Capture the cell that displays the provided text and extract its (x, y) central coordinate. 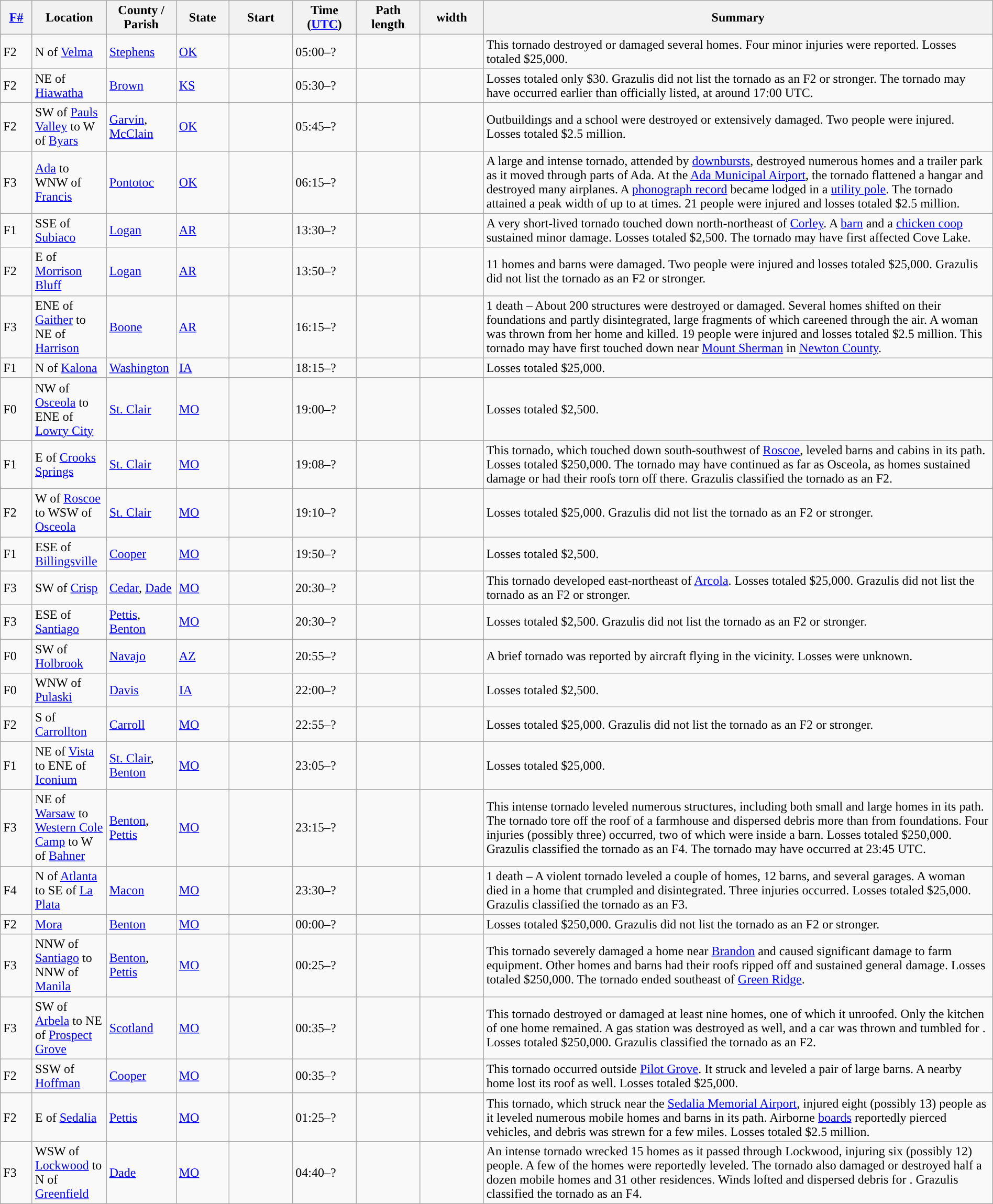
19:10–? (325, 512)
SSW of Hoffman (69, 1076)
ENE of Gaither to NE of Harrison (69, 327)
width (451, 18)
Brown (141, 86)
WNW of Pulaski (69, 691)
22:55–? (325, 724)
WSW of Lockwood to N of Greenfield (69, 1173)
20:55–? (325, 656)
Path length (388, 18)
11 homes and barns were damaged. Two people were injured and losses totaled $25,000. Grazulis did not list the tornado as an F2 or stronger. (738, 271)
00:25–? (325, 965)
Macon (141, 890)
Pettis (141, 1117)
NE of Warsaw to Western Cole Camp to W of Bahner (69, 828)
23:15–? (325, 828)
N of Atlanta to SE of La Plata (69, 890)
State (202, 18)
Start (261, 18)
Scotland (141, 1028)
St. Clair, Benton (141, 765)
N of Velma (69, 51)
Summary (738, 18)
04:40–? (325, 1173)
Washington (141, 368)
13:50–? (325, 271)
Location (69, 18)
23:30–? (325, 890)
Boone (141, 327)
ESE of Santiago (69, 622)
N of Kalona (69, 368)
Ada to WNW of Francis (69, 182)
00:00–? (325, 924)
This tornado destroyed or damaged several homes. Four minor injuries were reported. Losses totaled $25,000. (738, 51)
18:15–? (325, 368)
W of Roscoe to WSW of Osceola (69, 512)
Pettis, Benton (141, 622)
05:45–? (325, 127)
19:08–? (325, 464)
SW of Holbrook (69, 656)
This tornado developed east-northeast of Arcola. Losses totaled $25,000. Grazulis did not list the tornado as an F2 or stronger. (738, 588)
F4 (17, 890)
E of Crooks Springs (69, 464)
S of Carrollton (69, 724)
Losses totaled $250,000. Grazulis did not list the tornado as an F2 or stronger. (738, 924)
05:30–? (325, 86)
06:15–? (325, 182)
F# (17, 18)
NNW of Santiago to NNW of Manila (69, 965)
Time (UTC) (325, 18)
Outbuildings and a school were destroyed or extensively damaged. Two people were injured. Losses totaled $2.5 million. (738, 127)
22:00–? (325, 691)
NE of Hiawatha (69, 86)
Cedar, Dade (141, 588)
19:00–? (325, 409)
A brief tornado was reported by aircraft flying in the vicinity. Losses were unknown. (738, 656)
Benton (141, 924)
SW of Arbela to NE of Prospect Grove (69, 1028)
Stephens (141, 51)
E of Sedalia (69, 1117)
SW of Crisp (69, 588)
Losses totaled $2,500. Grazulis did not list the tornado as an F2 or stronger. (738, 622)
AZ (202, 656)
Davis (141, 691)
01:25–? (325, 1117)
13:30–? (325, 231)
SSE of Subiaco (69, 231)
Navajo (141, 656)
NE of Vista to ENE of Iconium (69, 765)
Pontotoc (141, 182)
16:15–? (325, 327)
19:50–? (325, 553)
KS (202, 86)
This tornado occurred outside Pilot Grove. It struck and leveled a pair of large barns. A nearby home lost its roof as well. Losses totaled $25,000. (738, 1076)
County / Parish (141, 18)
05:00–? (325, 51)
Carroll (141, 724)
Garvin, McClain (141, 127)
ESE of Billingsville (69, 553)
NW of Osceola to ENE of Lowry City (69, 409)
23:05–? (325, 765)
SW of Pauls Valley to W of Byars (69, 127)
E of Morrison Bluff (69, 271)
Dade (141, 1173)
Mora (69, 924)
